Pinpoint the cell where the given text exists, returning its (x, y) midpoint coordinate. 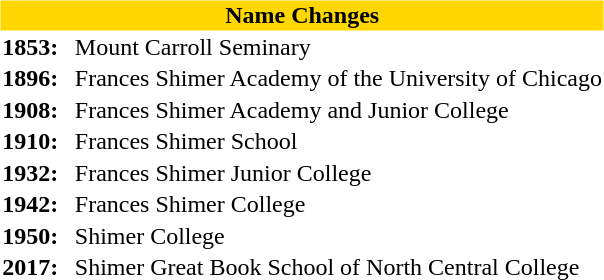
Mount Carroll Seminary (338, 47)
1950: (36, 236)
Frances Shimer School (338, 141)
1908: (36, 110)
1942: (36, 205)
Frances Shimer Academy and Junior College (338, 110)
Name Changes (302, 15)
Frances Shimer College (338, 205)
1910: (36, 141)
1932: (36, 173)
Frances Shimer Academy of the University of Chicago (338, 79)
1853: (36, 47)
1896: (36, 79)
Shimer College (338, 236)
Frances Shimer Junior College (338, 173)
